Return (x, y) of the center of cell containing provided text 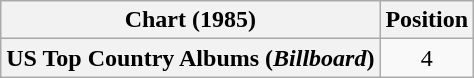
US Top Country Albums (Billboard) (190, 58)
Chart (1985) (190, 20)
4 (427, 58)
Position (427, 20)
